Search for the cell housing the specified text and yield its [x, y] center coordinate. 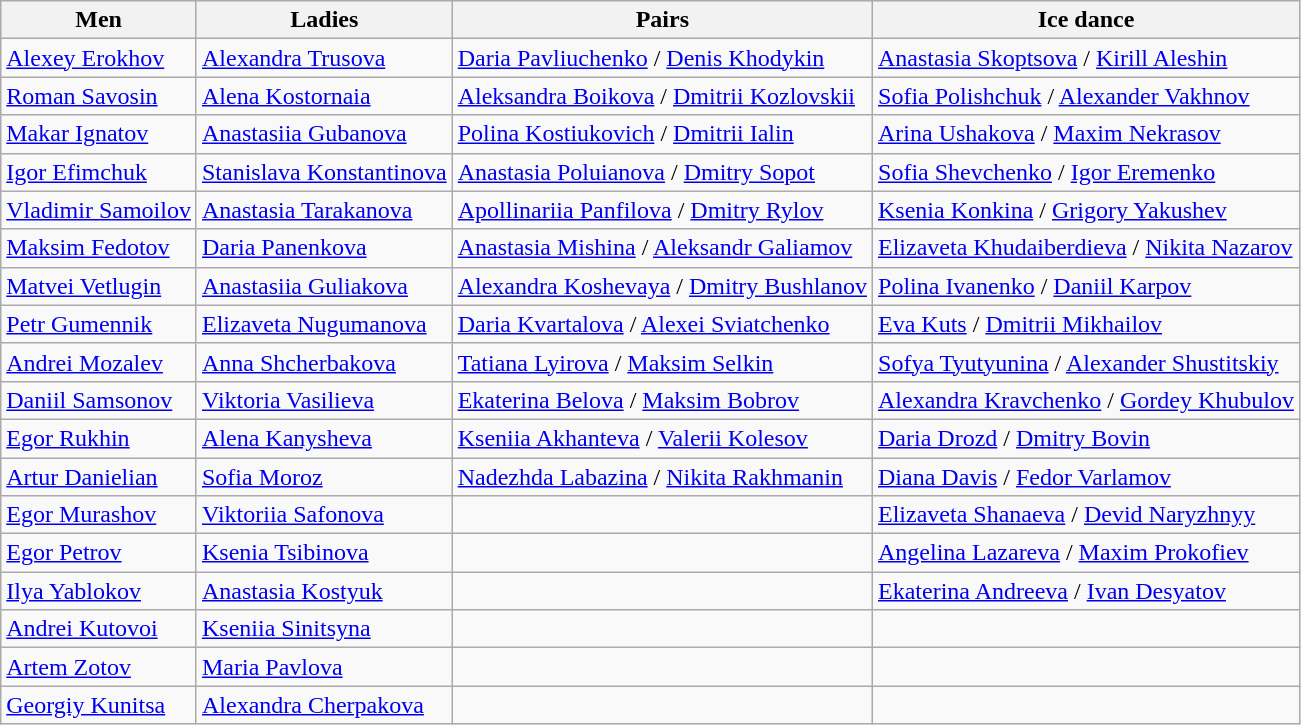
Ekaterina Andreeva / Ivan Desyatov [1086, 591]
Ice dance [1086, 20]
Artem Zotov [99, 667]
Kseniia Akhanteva / Valerii Kolesov [662, 438]
Anastasiia Guliakova [324, 286]
Alexandra Trusova [324, 58]
Arina Ushakova / Maxim Nekrasov [1086, 134]
Viktoria Vasilieva [324, 400]
Anastasia Tarakanova [324, 210]
Apollinariia Panfilova / Dmitry Rylov [662, 210]
Andrei Mozalev [99, 362]
Alena Kostornaia [324, 96]
Alexandra Cherpakova [324, 705]
Anastasia Poluianova / Dmitry Sopot [662, 172]
Daria Pavliuchenko / Denis Khodykin [662, 58]
Polina Kostiukovich / Dmitrii Ialin [662, 134]
Alexandra Kravchenko / Gordey Khubulov [1086, 400]
Ksenia Konkina / Grigory Yakushev [1086, 210]
Daria Kvartalova / Alexei Sviatchenko [662, 324]
Polina Ivanenko / Daniil Karpov [1086, 286]
Igor Efimchuk [99, 172]
Elizaveta Nugumanova [324, 324]
Maksim Fedotov [99, 248]
Ladies [324, 20]
Ilya Yablokov [99, 591]
Daria Panenkova [324, 248]
Andrei Kutovoi [99, 629]
Angelina Lazareva / Maxim Prokofiev [1086, 553]
Roman Savosin [99, 96]
Aleksandra Boikova / Dmitrii Kozlovskii [662, 96]
Viktoriia Safonova [324, 515]
Ksenia Tsibinova [324, 553]
Anastasia Kostyuk [324, 591]
Anastasia Skoptsova / Kirill Aleshin [1086, 58]
Kseniia Sinitsyna [324, 629]
Elizaveta Khudaiberdieva / Nikita Nazarov [1086, 248]
Eva Kuts / Dmitrii Mikhailov [1086, 324]
Pairs [662, 20]
Egor Rukhin [99, 438]
Maria Pavlova [324, 667]
Anastasia Mishina / Aleksandr Galiamov [662, 248]
Egor Petrov [99, 553]
Daria Drozd / Dmitry Bovin [1086, 438]
Sofia Moroz [324, 477]
Daniil Samsonov [99, 400]
Petr Gumennik [99, 324]
Sofya Tyutyunina / Alexander Shustitskiy [1086, 362]
Vladimir Samoilov [99, 210]
Alexandra Koshevaya / Dmitry Bushlanov [662, 286]
Tatiana Lyirova / Maksim Selkin [662, 362]
Artur Danielian [99, 477]
Stanislava Konstantinova [324, 172]
Ekaterina Belova / Maksim Bobrov [662, 400]
Anna Shcherbakova [324, 362]
Sofia Shevchenko / Igor Eremenko [1086, 172]
Diana Davis / Fedor Varlamov [1086, 477]
Anastasiia Gubanova [324, 134]
Sofia Polishchuk / Alexander Vakhnov [1086, 96]
Alena Kanysheva [324, 438]
Matvei Vetlugin [99, 286]
Georgiy Kunitsa [99, 705]
Nadezhda Labazina / Nikita Rakhmanin [662, 477]
Men [99, 20]
Elizaveta Shanaeva / Devid Naryzhnyy [1086, 515]
Alexey Erokhov [99, 58]
Makar Ignatov [99, 134]
Egor Murashov [99, 515]
